Extract the [X, Y] coordinate from the center of the cell holding the provided text.  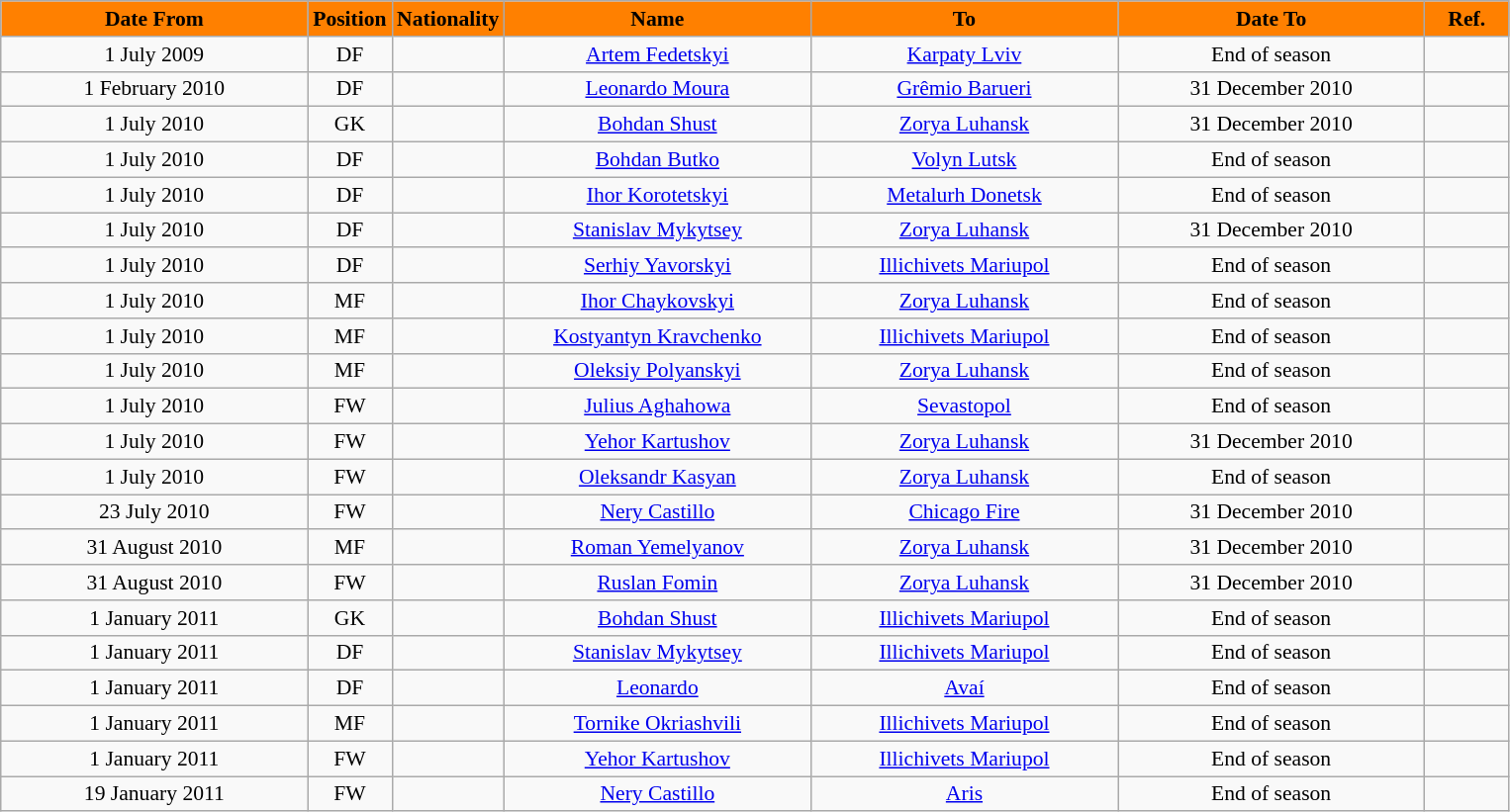
19 January 2011 [154, 794]
1 February 2010 [154, 89]
Oleksandr Kasyan [657, 477]
Ruslan Fomin [657, 583]
Ihor Korotetskyi [657, 195]
Name [657, 19]
Julius Aghahowa [657, 406]
Avaí [964, 688]
Sevastopol [964, 406]
Date To [1272, 19]
Oleksiy Polyanskyi [657, 371]
Ref. [1466, 19]
Kostyantyn Kravchenko [657, 336]
Tornike Okriashvili [657, 724]
To [964, 19]
Leonardo Moura [657, 89]
Bohdan Butko [657, 160]
1 July 2009 [154, 54]
Karpaty Lviv [964, 54]
Roman Yemelyanov [657, 548]
23 July 2010 [154, 512]
Date From [154, 19]
Position [350, 19]
Serhiy Yavorskyi [657, 266]
Grêmio Barueri [964, 89]
Volyn Lutsk [964, 160]
Chicago Fire [964, 512]
Nationality [447, 19]
Metalurh Donetsk [964, 195]
Aris [964, 794]
Leonardo [657, 688]
Artem Fedetskyi [657, 54]
Ihor Chaykovskyi [657, 301]
